Provide the (x, y) coordinate of the cell's center where the given text is located.  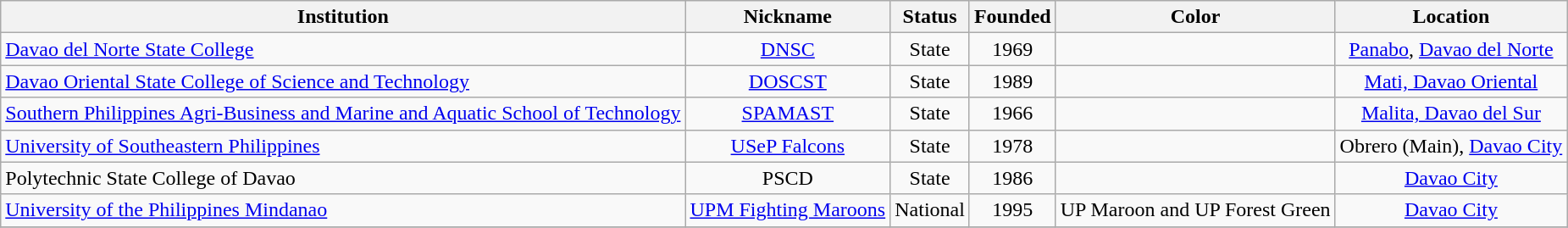
1978 (1012, 146)
Status (930, 17)
DNSC (788, 49)
SPAMAST (788, 114)
Mati, Davao Oriental (1451, 81)
Obrero (Main), Davao City (1451, 146)
University of Southeastern Philippines (343, 146)
DOSCST (788, 81)
Institution (343, 17)
Founded (1012, 17)
1989 (1012, 81)
Color (1195, 17)
University of the Philippines Mindanao (343, 210)
Nickname (788, 17)
Davao Oriental State College of Science and Technology (343, 81)
1966 (1012, 114)
PSCD (788, 178)
1995 (1012, 210)
Malita, Davao del Sur (1451, 114)
National (930, 210)
1969 (1012, 49)
Southern Philippines Agri-Business and Marine and Aquatic School of Technology (343, 114)
Location (1451, 17)
1986 (1012, 178)
UPM Fighting Maroons (788, 210)
UP Maroon and UP Forest Green (1195, 210)
USeP Falcons (788, 146)
Davao del Norte State College (343, 49)
Polytechnic State College of Davao (343, 178)
Panabo, Davao del Norte (1451, 49)
